Capture the cell that displays the provided text and extract its [X, Y] central coordinate. 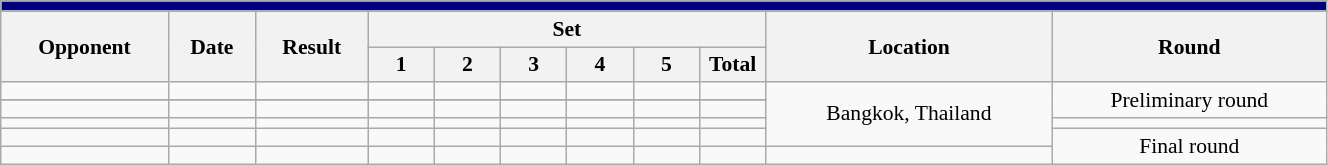
4 [600, 65]
2 [467, 65]
Result [312, 46]
Date [212, 46]
Round [1189, 46]
Bangkok, Thailand [909, 115]
Final round [1189, 146]
Set [567, 29]
Opponent [85, 46]
Location [909, 46]
3 [534, 65]
Total [732, 65]
Preliminary round [1189, 101]
1 [401, 65]
5 [666, 65]
